From the cell containing the given text, extract its center point as [X, Y] coordinate. 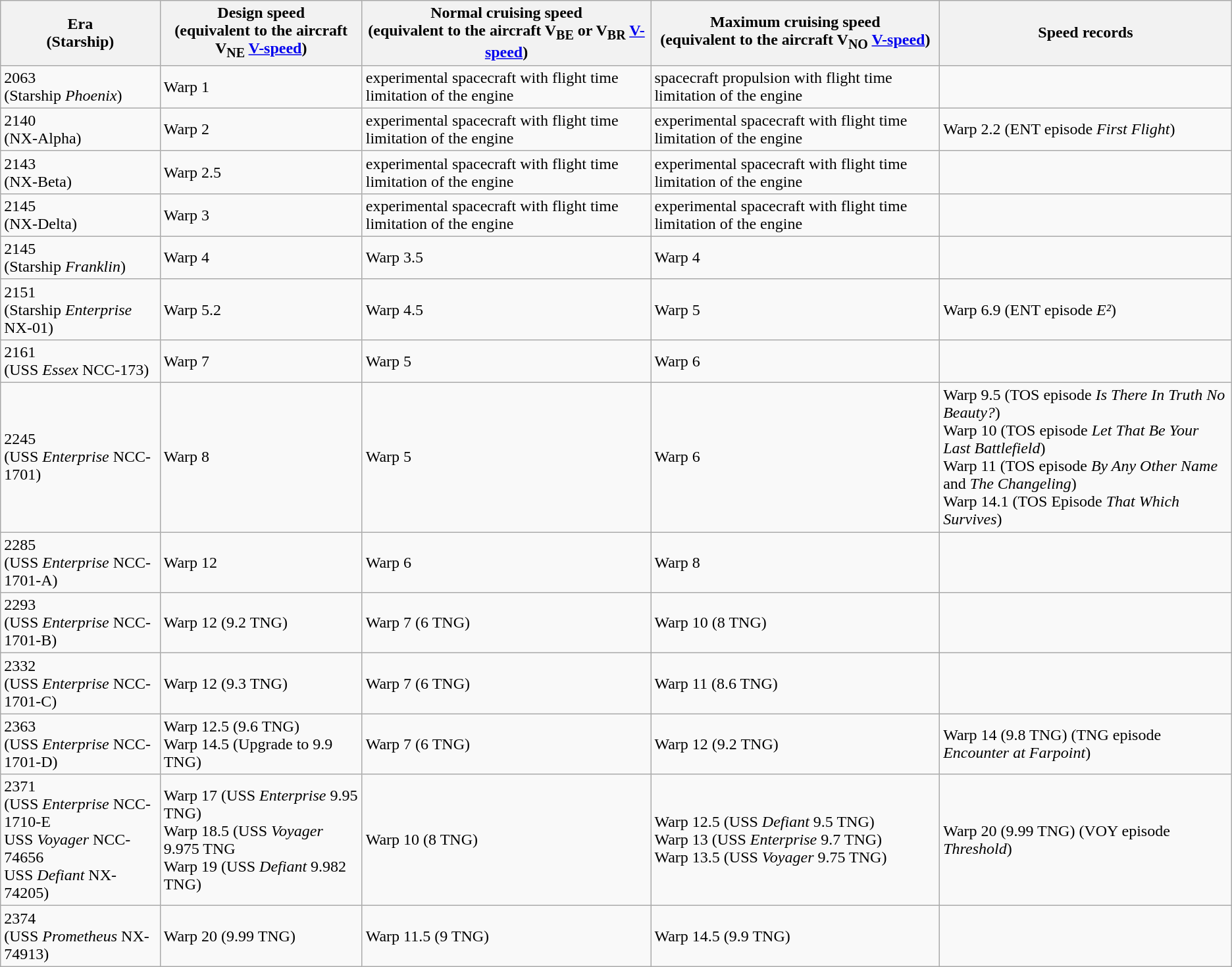
Warp 12 [261, 562]
Speed records [1086, 33]
Warp 3.5 [507, 258]
2285(USS Enterprise NCC-1701-A) [80, 562]
Era(Starship) [80, 33]
Warp 20 (9.99 TNG) [261, 936]
Warp 11 (8.6 TNG) [795, 683]
2293(USS Enterprise NCC-1701-B) [80, 623]
Warp 3 [261, 214]
Warp 14.5 (9.9 TNG) [795, 936]
2151(Starship Enterprise NX-01) [80, 309]
Warp 12 (9.3 TNG) [261, 683]
2145(NX-Delta) [80, 214]
Warp 20 (9.99 TNG) (VOY episode Threshold) [1086, 840]
Design speed(equivalent to the aircraft VNE V-speed) [261, 33]
Warp 14 (9.8 TNG) (TNG episode Encounter at Farpoint) [1086, 744]
2363(USS Enterprise NCC-1701-D) [80, 744]
Warp 2.2 (ENT episode First Flight) [1086, 129]
2145(Starship Franklin) [80, 258]
Warp 1 [261, 87]
2063(Starship Phoenix) [80, 87]
2161(USS Essex NCC-173) [80, 360]
Normal cruising speed(equivalent to the aircraft VBE or VBR V-speed) [507, 33]
2245(USS Enterprise NCC-1701) [80, 458]
Warp 11.5 (9 TNG) [507, 936]
Warp 12.5 (USS Defiant 9.5 TNG)Warp 13 (USS Enterprise 9.7 TNG)Warp 13.5 (USS Voyager 9.75 TNG) [795, 840]
2332(USS Enterprise NCC-1701-C) [80, 683]
Warp 17 (USS Enterprise 9.95 TNG)Warp 18.5 (USS Voyager 9.975 TNGWarp 19 (USS Defiant 9.982 TNG) [261, 840]
Warp 5.2 [261, 309]
2143(NX-Beta) [80, 172]
Warp 7 [261, 360]
Maximum cruising speed(equivalent to the aircraft VNO V-speed) [795, 33]
Warp 12.5 (9.6 TNG)Warp 14.5 (Upgrade to 9.9 TNG) [261, 744]
Warp 6.9 (ENT episode E²) [1086, 309]
Warp 2.5 [261, 172]
spacecraft propulsion with flight time limitation of the engine [795, 87]
2371(USS Enterprise NCC-1710-EUSS Voyager NCC-74656USS Defiant NX-74205) [80, 840]
Warp 2 [261, 129]
2374(USS Prometheus NX-74913) [80, 936]
2140(NX-Alpha) [80, 129]
Warp 4.5 [507, 309]
